Find where the given text appears and provide that cell's center as [X, Y] coordinate. 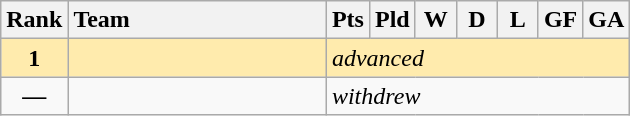
GA [606, 20]
W [436, 20]
advanced [478, 58]
— [34, 96]
Team [198, 20]
D [476, 20]
withdrew [478, 96]
Rank [34, 20]
Pld [392, 20]
L [518, 20]
GF [560, 20]
Pts [348, 20]
1 [34, 58]
